Output the [x, y] coordinate of the center of the cell containing the given text.  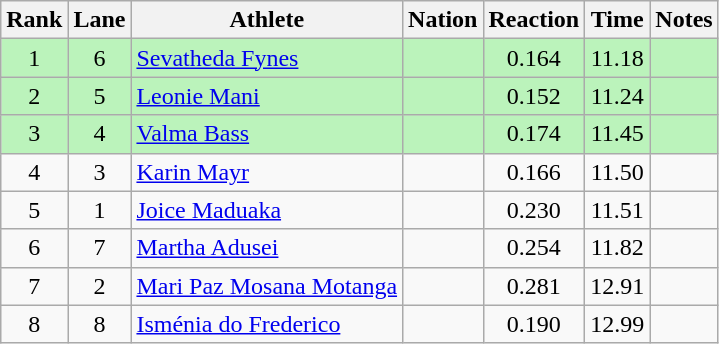
11.18 [618, 58]
Joice Maduaka [267, 210]
Rank [34, 20]
Time [618, 20]
Athlete [267, 20]
Notes [684, 20]
0.281 [534, 286]
0.164 [534, 58]
11.45 [618, 134]
Lane [100, 20]
0.230 [534, 210]
0.152 [534, 96]
Mari Paz Mosana Motanga [267, 286]
Martha Adusei [267, 248]
Valma Bass [267, 134]
11.51 [618, 210]
0.166 [534, 172]
0.254 [534, 248]
Nation [443, 20]
0.190 [534, 324]
Sevatheda Fynes [267, 58]
11.24 [618, 96]
0.174 [534, 134]
Reaction [534, 20]
12.91 [618, 286]
Leonie Mani [267, 96]
11.50 [618, 172]
12.99 [618, 324]
11.82 [618, 248]
Karin Mayr [267, 172]
Isménia do Frederico [267, 324]
